Locate the cell with the specified text and output its [x, y] center coordinate. 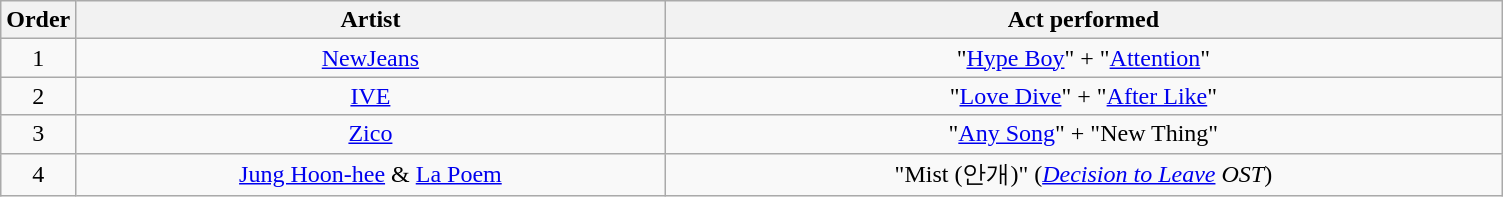
"Mist (안개)" (Decision to Leave OST) [1084, 174]
Zico [370, 134]
Artist [370, 20]
Act performed [1084, 20]
IVE [370, 96]
"Love Dive" + "After Like" [1084, 96]
Order [38, 20]
2 [38, 96]
"Any Song" + "New Thing" [1084, 134]
Jung Hoon-hee & La Poem [370, 174]
NewJeans [370, 58]
1 [38, 58]
"Hype Boy" + "Attention" [1084, 58]
3 [38, 134]
4 [38, 174]
